Extract the (x, y) coordinate from the center of the cell holding the provided text.  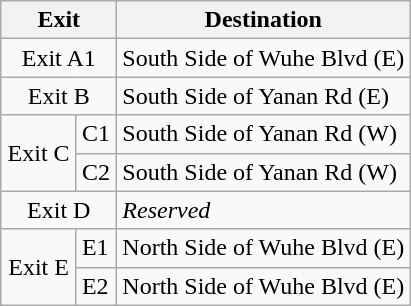
Exit B (59, 96)
E2 (96, 286)
Exit (59, 20)
South Side of Wuhe Blvd (E) (264, 58)
Exit A1 (59, 58)
South Side of Yanan Rd (E) (264, 96)
Exit E (39, 267)
Exit C (39, 153)
C1 (96, 134)
Destination (264, 20)
C2 (96, 172)
Reserved (264, 210)
E1 (96, 248)
Exit D (59, 210)
